For the text-containing cell, return its midpoint in [X, Y] coordinate format. 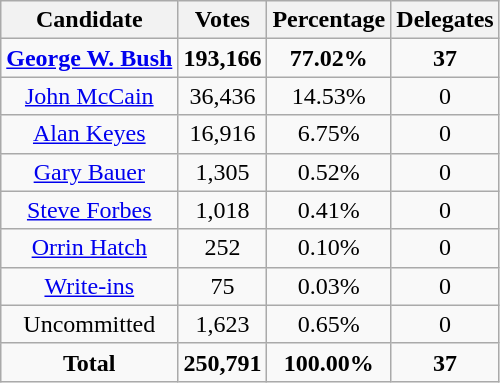
0.03% [329, 286]
Steve Forbes [90, 210]
77.02% [329, 58]
16,916 [222, 134]
193,166 [222, 58]
75 [222, 286]
Delegates [445, 20]
100.00% [329, 362]
Alan Keyes [90, 134]
George W. Bush [90, 58]
6.75% [329, 134]
0.10% [329, 248]
Candidate [90, 20]
Uncommitted [90, 324]
0.52% [329, 172]
250,791 [222, 362]
Percentage [329, 20]
Total [90, 362]
Votes [222, 20]
0.65% [329, 324]
1,018 [222, 210]
36,436 [222, 96]
14.53% [329, 96]
Orrin Hatch [90, 248]
252 [222, 248]
1,623 [222, 324]
John McCain [90, 96]
Write-ins [90, 286]
0.41% [329, 210]
1,305 [222, 172]
Gary Bauer [90, 172]
